Provide the (x, y) coordinate of the cell's center where the given text is located.  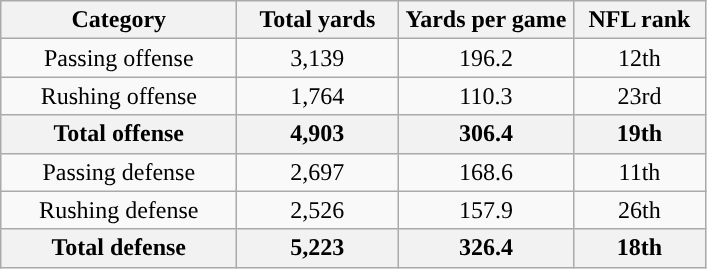
Yards per game (486, 20)
110.3 (486, 96)
168.6 (486, 172)
Total offense (119, 134)
23rd (640, 96)
157.9 (486, 210)
Rushing defense (119, 210)
196.2 (486, 58)
2,697 (318, 172)
NFL rank (640, 20)
26th (640, 210)
18th (640, 248)
2,526 (318, 210)
326.4 (486, 248)
Total defense (119, 248)
Passing offense (119, 58)
12th (640, 58)
Rushing offense (119, 96)
306.4 (486, 134)
3,139 (318, 58)
19th (640, 134)
4,903 (318, 134)
11th (640, 172)
Passing defense (119, 172)
5,223 (318, 248)
Category (119, 20)
1,764 (318, 96)
Total yards (318, 20)
